Search for the cell housing the specified text and yield its [X, Y] center coordinate. 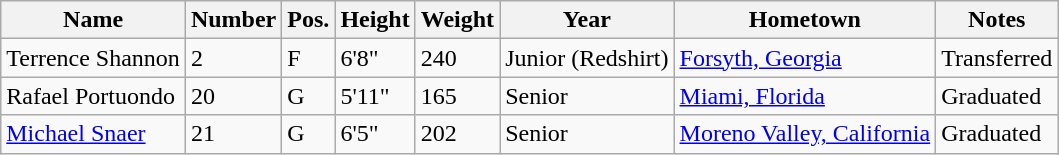
Miami, Florida [805, 96]
Height [375, 20]
2 [233, 58]
Notes [997, 20]
Name [94, 20]
F [308, 58]
Terrence Shannon [94, 58]
240 [457, 58]
6'5" [375, 134]
Rafael Portuondo [94, 96]
Transferred [997, 58]
20 [233, 96]
Moreno Valley, California [805, 134]
Number [233, 20]
21 [233, 134]
165 [457, 96]
5'11" [375, 96]
Year [587, 20]
Junior (Redshirt) [587, 58]
Forsyth, Georgia [805, 58]
6'8" [375, 58]
Hometown [805, 20]
Weight [457, 20]
Pos. [308, 20]
202 [457, 134]
Michael Snaer [94, 134]
